Identify which cell holds the provided text, then report its (x, y) central coordinate. 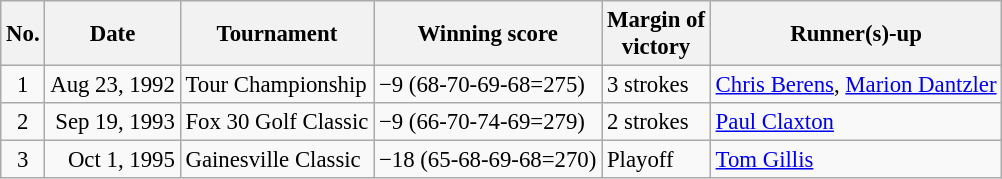
Sep 19, 1993 (112, 122)
Aug 23, 1992 (112, 85)
Chris Berens, Marion Dantzler (856, 85)
Tournament (277, 34)
Winning score (488, 34)
Margin ofvictory (656, 34)
Gainesville Classic (277, 160)
2 strokes (656, 122)
Oct 1, 1995 (112, 160)
3 strokes (656, 85)
2 (23, 122)
3 (23, 160)
Fox 30 Golf Classic (277, 122)
No. (23, 34)
Tom Gillis (856, 160)
Runner(s)-up (856, 34)
−9 (66-70-74-69=279) (488, 122)
Date (112, 34)
−18 (65-68-69-68=270) (488, 160)
Playoff (656, 160)
Paul Claxton (856, 122)
1 (23, 85)
Tour Championship (277, 85)
−9 (68-70-69-68=275) (488, 85)
